Determine the [X, Y] coordinate at the center of the cell enclosing the given text.  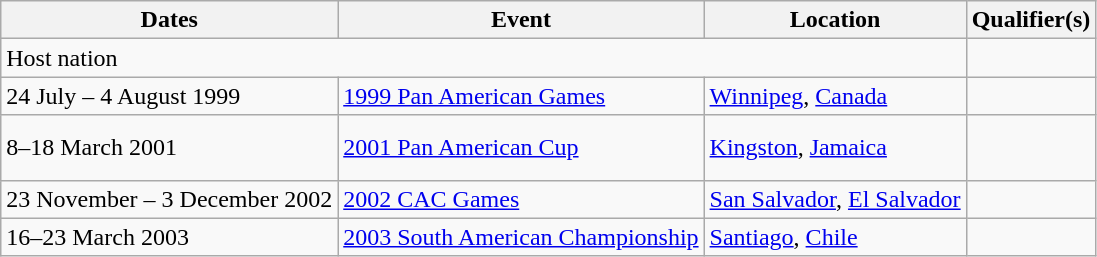
San Salvador, El Salvador [835, 199]
24 July – 4 August 1999 [170, 96]
2001 Pan American Cup [521, 148]
Host nation [484, 58]
2003 South American Championship [521, 237]
8–18 March 2001 [170, 148]
2002 CAC Games [521, 199]
1999 Pan American Games [521, 96]
Qualifier(s) [1031, 20]
Kingston, Jamaica [835, 148]
23 November – 3 December 2002 [170, 199]
Dates [170, 20]
Winnipeg, Canada [835, 96]
16–23 March 2003 [170, 237]
Santiago, Chile [835, 237]
Location [835, 20]
Event [521, 20]
